For the text-containing cell, return its midpoint in (X, Y) coordinate format. 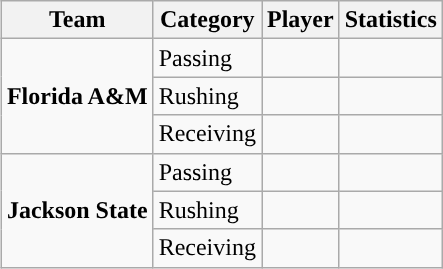
Team (77, 20)
Category (207, 20)
Florida A&M (77, 96)
Jackson State (77, 210)
Statistics (390, 20)
Player (301, 20)
